Return [x, y] of the center of cell containing provided text 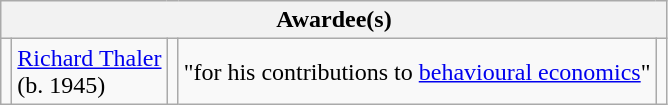
Richard Thaler(b. 1945) [90, 72]
Awardee(s) [334, 20]
"for his contributions to behavioural economics" [417, 72]
